Identify which cell holds the provided text, then report its (X, Y) central coordinate. 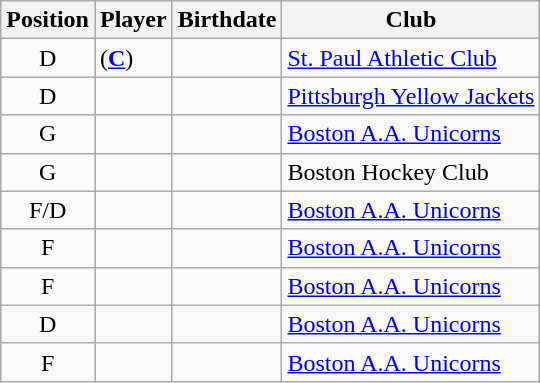
Pittsburgh Yellow Jackets (411, 96)
Club (411, 20)
Position (48, 20)
Boston Hockey Club (411, 172)
Player (133, 20)
Birthdate (227, 20)
St. Paul Athletic Club (411, 58)
(C) (133, 58)
F/D (48, 210)
